Scan for the cell matching the given text and deliver its [x, y] coordinate at center. 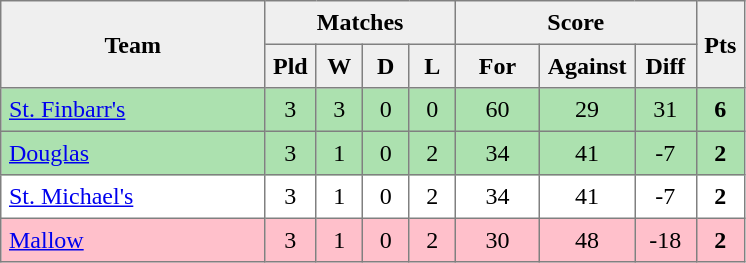
Score [576, 23]
6 [720, 110]
W [339, 66]
St. Michael's [133, 197]
Mallow [133, 240]
Team [133, 44]
Douglas [133, 153]
48 [586, 240]
60 [497, 110]
Against [586, 66]
Pld [290, 66]
D [385, 66]
Pts [720, 44]
29 [586, 110]
St. Finbarr's [133, 110]
Matches [360, 23]
L [432, 66]
For [497, 66]
31 [666, 110]
Diff [666, 66]
30 [497, 240]
-18 [666, 240]
